Search for the cell housing the specified text and yield its [x, y] center coordinate. 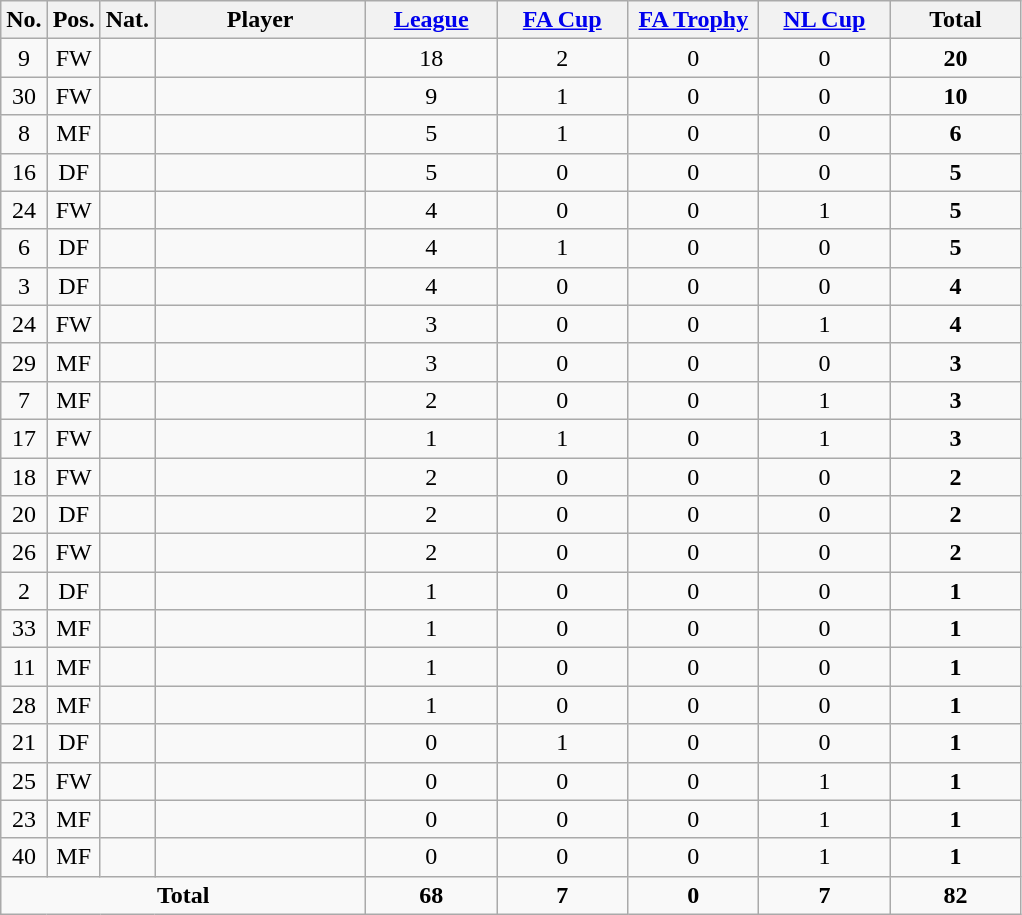
68 [432, 895]
82 [956, 895]
25 [24, 781]
28 [24, 705]
FA Trophy [694, 20]
30 [24, 96]
8 [24, 134]
26 [24, 553]
23 [24, 819]
NL Cup [824, 20]
16 [24, 172]
FA Cup [562, 20]
21 [24, 743]
40 [24, 857]
11 [24, 667]
No. [24, 20]
29 [24, 362]
17 [24, 438]
Player [260, 20]
Nat. [127, 20]
League [432, 20]
10 [956, 96]
Pos. [74, 20]
33 [24, 629]
